Identify which cell holds the provided text, then report its (x, y) central coordinate. 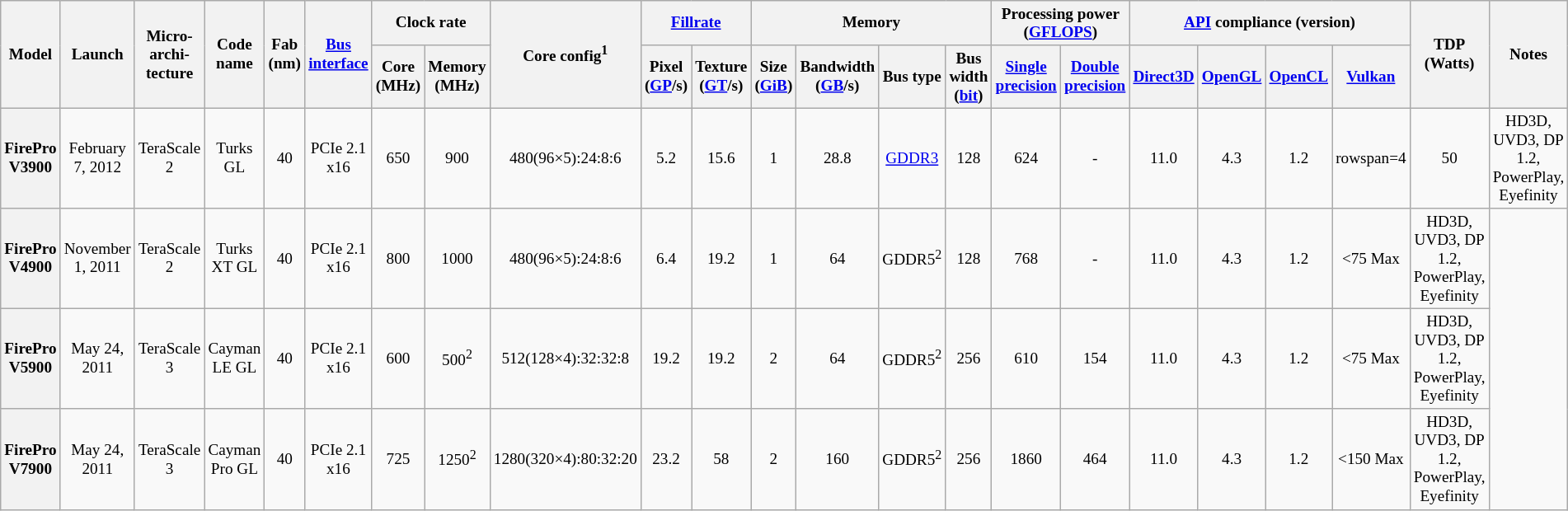
FirePro V4900 (31, 259)
OpenGL (1232, 77)
1860 (1026, 459)
API compliance (version) (1270, 23)
Micro-archi-tecture (170, 54)
FirePro V7900 (31, 459)
725 (398, 459)
Cayman LE GL (234, 359)
Bandwidth (GB/s) (838, 77)
5002 (458, 359)
610 (1026, 359)
23.2 (666, 459)
650 (398, 158)
Core (MHz) (398, 77)
GDDR3 (912, 158)
Vulkan (1372, 77)
Bus type (912, 77)
Code name (234, 54)
Model (31, 54)
Pixel (GP/s) (666, 77)
5.2 (666, 158)
Notes (1528, 54)
Turks GL (234, 158)
Double precision (1095, 77)
160 (838, 459)
OpenCL (1299, 77)
Fab (nm) (285, 54)
Launch (97, 54)
Texture (GT/s) (721, 77)
Size (GiB) (773, 77)
768 (1026, 259)
<150 Max (1372, 459)
1000 (458, 259)
624 (1026, 158)
Cayman Pro GL (234, 459)
Memory (MHz) (458, 77)
Bus interface (339, 54)
Single precision (1026, 77)
600 (398, 359)
Clock rate (430, 23)
800 (398, 259)
FirePro V3900 (31, 158)
Turks XT GL (234, 259)
TDP (Watts) (1449, 54)
50 (1449, 158)
1280(320×4):80:32:20 (566, 459)
FirePro V5900 (31, 359)
Core config1 (566, 54)
12502 (458, 459)
Direct3D (1164, 77)
Bus width (bit) (969, 77)
6.4 (666, 259)
28.8 (838, 158)
Memory (871, 23)
Processing power(GFLOPS) (1060, 23)
900 (458, 158)
February 7, 2012 (97, 158)
154 (1095, 359)
November 1, 2011 (97, 259)
464 (1095, 459)
58 (721, 459)
512(128×4):32:32:8 (566, 359)
rowspan=4 (1372, 158)
15.6 (721, 158)
Fillrate (696, 23)
